Find where the given text appears and provide that cell's center as [X, Y] coordinate. 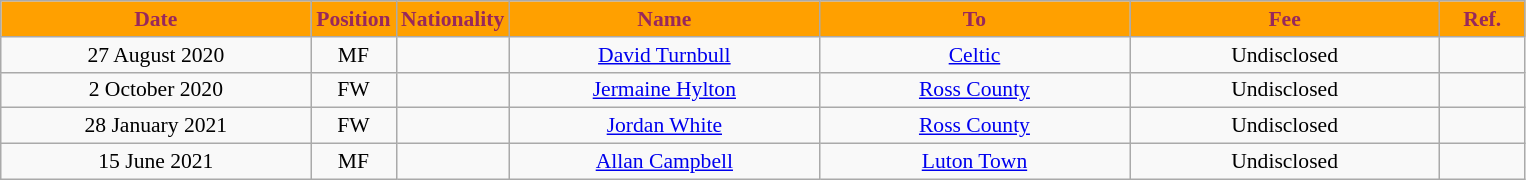
Allan Campbell [664, 162]
Ref. [1482, 19]
Name [664, 19]
David Turnbull [664, 55]
2 October 2020 [156, 90]
Jermaine Hylton [664, 90]
Position [354, 19]
15 June 2021 [156, 162]
Jordan White [664, 126]
Nationality [452, 19]
Fee [1285, 19]
To [974, 19]
Celtic [974, 55]
27 August 2020 [156, 55]
28 January 2021 [156, 126]
Date [156, 19]
Luton Town [974, 162]
